Pinpoint the cell where the given text exists, returning its (x, y) midpoint coordinate. 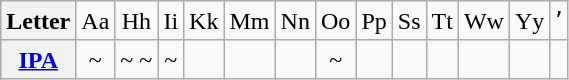
Letter (38, 21)
Oo (335, 21)
Aa (96, 21)
Pp (374, 21)
Nn (295, 21)
Ss (409, 21)
Hh (136, 21)
~ ~ (136, 59)
IPA (38, 59)
ʼ (560, 21)
Yy (529, 21)
Ww (484, 21)
Tt (442, 21)
Kk (204, 21)
Mm (250, 21)
Ii (171, 21)
